Pinpoint the cell where the given text exists, returning its [x, y] midpoint coordinate. 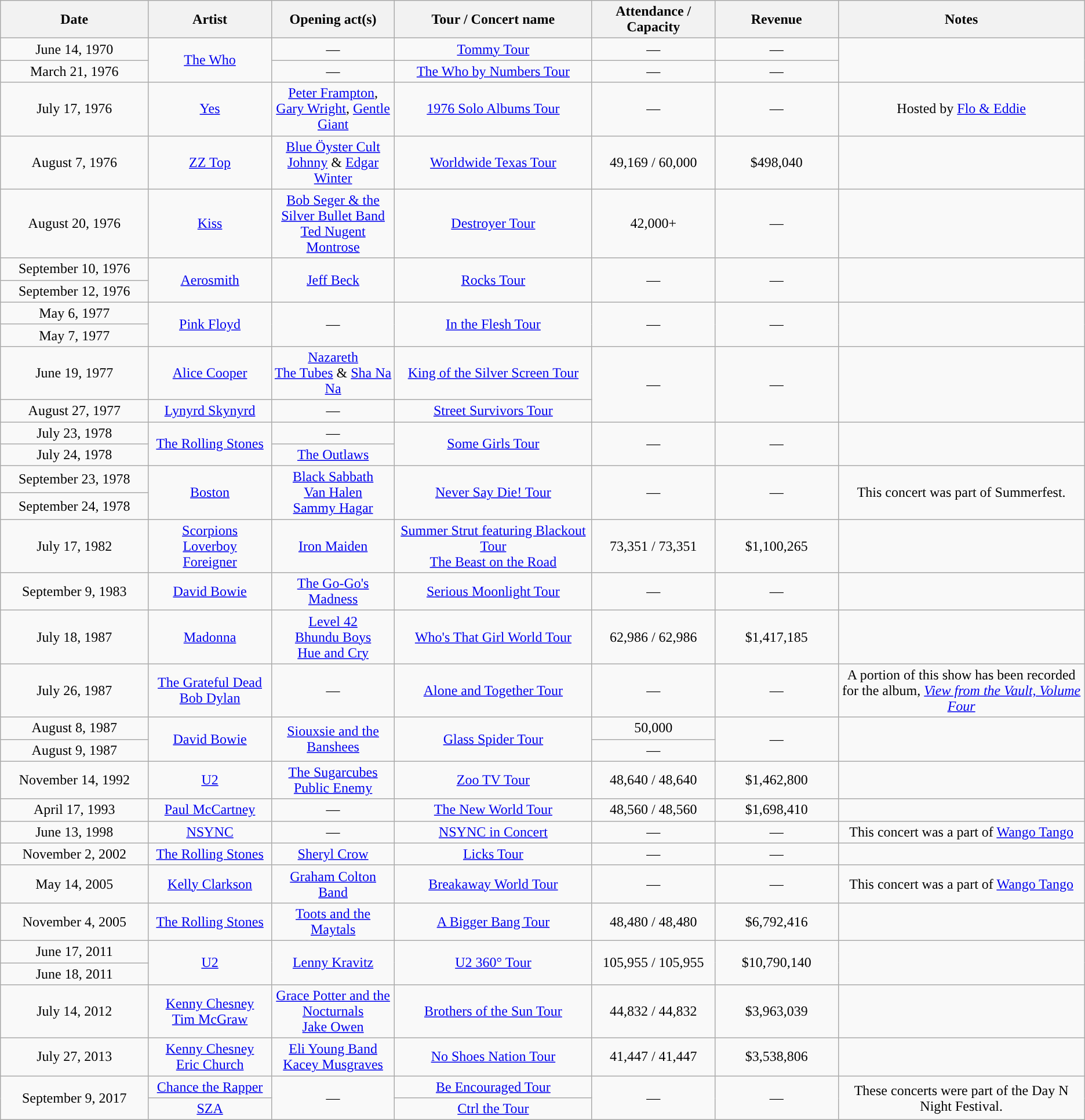
May 14, 2005 [74, 883]
May 6, 1977 [74, 313]
Sheryl Crow [333, 854]
Breakaway World Tour [493, 883]
These concerts were part of the Day N Night Festival. [961, 1098]
August 8, 1987 [74, 728]
A Bigger Bang Tour [493, 922]
Eli Young BandKacey Musgraves [333, 1057]
July 17, 1982 [74, 546]
July 14, 2012 [74, 1012]
Notes [961, 20]
Serious Moonlight Tour [493, 591]
Iron Maiden [333, 546]
Alice Cooper [210, 373]
July 18, 1987 [74, 637]
$10,790,140 [777, 962]
49,169 / 60,000 [654, 162]
July 26, 1987 [74, 690]
April 17, 1993 [74, 810]
November 2, 2002 [74, 854]
May 7, 1977 [74, 335]
A portion of this show has been recorded for the album, View from the Vault, Volume Four [961, 690]
50,000 [654, 728]
U2 360° Tour [493, 962]
September 23, 1978 [74, 479]
Level 42Bhundu BoysHue and Cry [333, 637]
41,447 / 41,447 [654, 1057]
The SugarcubesPublic Enemy [333, 780]
48,560 / 48,560 [654, 810]
Brothers of the Sun Tour [493, 1012]
$1,100,265 [777, 546]
Destroyer Tour [493, 224]
June 14, 1970 [74, 49]
Some Girls Tour [493, 444]
September 12, 1976 [74, 291]
Hosted by Flo & Eddie [961, 109]
Toots and the Maytals [333, 922]
48,480 / 48,480 [654, 922]
The Who by Numbers Tour [493, 71]
July 27, 2013 [74, 1057]
June 17, 2011 [74, 951]
44,832 / 44,832 [654, 1012]
73,351 / 73,351 [654, 546]
Paul McCartney [210, 810]
42,000+ [654, 224]
$3,963,039 [777, 1012]
NazarethThe Tubes & Sha Na Na [333, 373]
ZZ Top [210, 162]
August 7, 1976 [74, 162]
NSYNC [210, 832]
September 9, 1983 [74, 591]
Alone and Together Tour [493, 690]
Lynyrd Skynyrd [210, 410]
Siouxsie and the Banshees [333, 739]
Ctrl the Tour [493, 1109]
Worldwide Texas Tour [493, 162]
SZA [210, 1109]
1976 Solo Albums Tour [493, 109]
Summer Strut featuring Blackout TourThe Beast on the Road [493, 546]
Revenue [777, 20]
Zoo TV Tour [493, 780]
September 10, 1976 [74, 269]
Madonna [210, 637]
Peter Frampton, Gary Wright, Gentle Giant [333, 109]
November 4, 2005 [74, 922]
November 14, 1992 [74, 780]
Kelly Clarkson [210, 883]
$1,462,800 [777, 780]
No Shoes Nation Tour [493, 1057]
Grace Potter and the NocturnalsJake Owen [333, 1012]
Blue Öyster CultJohnny & Edgar Winter [333, 162]
Kiss [210, 224]
105,955 / 105,955 [654, 962]
Black SabbathVan HalenSammy Hagar [333, 493]
August 20, 1976 [74, 224]
The Go-Go'sMadness [333, 591]
King of the Silver Screen Tour [493, 373]
Who's That Girl World Tour [493, 637]
June 13, 1998 [74, 832]
Never Say Die! Tour [493, 493]
NSYNC in Concert [493, 832]
Chance the Rapper [210, 1087]
$1,698,410 [777, 810]
July 23, 1978 [74, 433]
Kenny ChesneyEric Church [210, 1057]
48,640 / 48,640 [654, 780]
This concert was part of Summerfest. [961, 493]
Rocks Tour [493, 280]
June 18, 2011 [74, 973]
The Who [210, 60]
August 27, 1977 [74, 410]
Licks Tour [493, 854]
The Outlaws [333, 455]
$498,040 [777, 162]
Opening act(s) [333, 20]
Kenny ChesneyTim McGraw [210, 1012]
Date [74, 20]
$1,417,185 [777, 637]
Street Survivors Tour [493, 410]
Bob Seger & the Silver Bullet BandTed NugentMontrose [333, 224]
Aerosmith [210, 280]
Pink Floyd [210, 324]
$3,538,806 [777, 1057]
September 24, 1978 [74, 506]
Be Encouraged Tour [493, 1087]
Tommy Tour [493, 49]
62,986 / 62,986 [654, 637]
March 21, 1976 [74, 71]
July 17, 1976 [74, 109]
$6,792,416 [777, 922]
Yes [210, 109]
Attendance / Capacity [654, 20]
Jeff Beck [333, 280]
Graham Colton Band [333, 883]
The Grateful DeadBob Dylan [210, 690]
In the Flesh Tour [493, 324]
Boston [210, 493]
Artist [210, 20]
Lenny Kravitz [333, 962]
August 9, 1987 [74, 750]
July 24, 1978 [74, 455]
June 19, 1977 [74, 373]
ScorpionsLoverboyForeigner [210, 546]
September 9, 2017 [74, 1098]
Tour / Concert name [493, 20]
Glass Spider Tour [493, 739]
The New World Tour [493, 810]
